Scan for the cell matching the given text and deliver its (X, Y) coordinate at center. 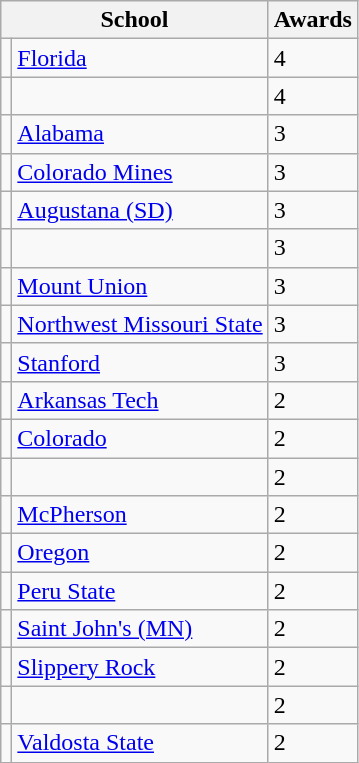
Colorado Mines (140, 172)
Colorado (140, 438)
Slippery Rock (140, 667)
McPherson (140, 515)
Florida (140, 58)
Oregon (140, 553)
School (134, 20)
Alabama (140, 134)
Awards (312, 20)
Valdosta State (140, 743)
Arkansas Tech (140, 400)
Mount Union (140, 286)
Peru State (140, 591)
Augustana (SD) (140, 210)
Stanford (140, 362)
Northwest Missouri State (140, 324)
Saint John's (MN) (140, 629)
